Locate the cell with the specified text and output its [x, y] center coordinate. 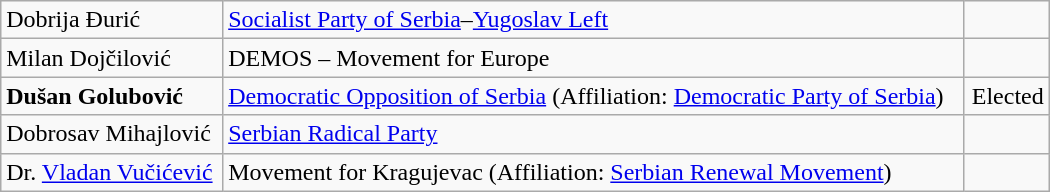
DEMOS – Movement for Europe [594, 58]
Dobrija Đurić [112, 20]
Dušan Golubović [112, 96]
Elected [1006, 96]
Movement for Kragujevac (Affiliation: Serbian Renewal Movement) [594, 172]
Dr. Vladan Vučićević [112, 172]
Milan Dojčilović [112, 58]
Democratic Opposition of Serbia (Affiliation: Democratic Party of Serbia) [594, 96]
Dobrosav Mihajlović [112, 134]
Socialist Party of Serbia–Yugoslav Left [594, 20]
Serbian Radical Party [594, 134]
